Find where the given text appears and provide that cell's center as [x, y] coordinate. 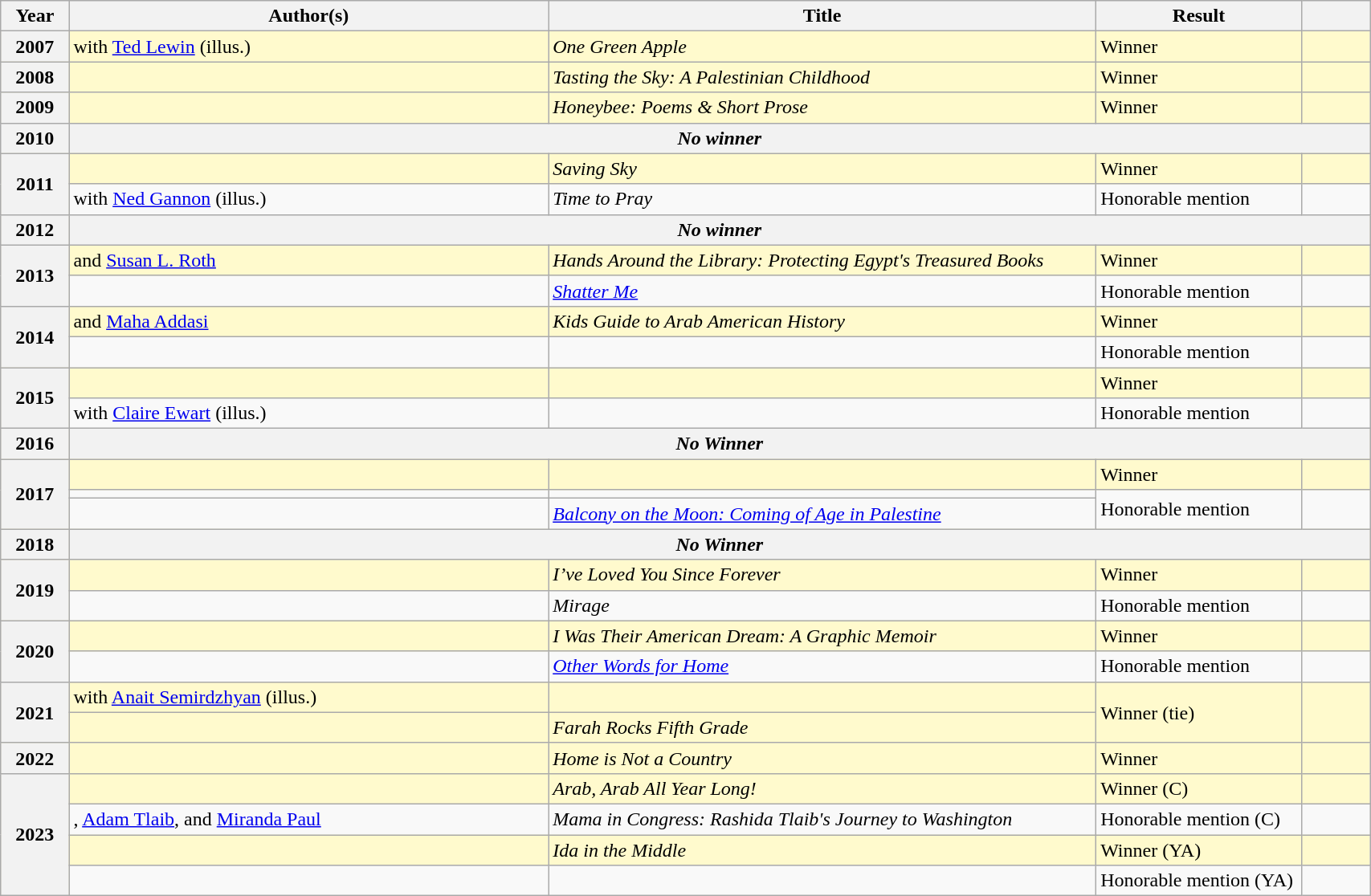
I’ve Loved You Since Forever [822, 575]
2021 [35, 712]
Ida in the Middle [822, 850]
Mirage [822, 605]
Title [822, 16]
Winner (C) [1199, 788]
2010 [35, 138]
Arab, Arab All Year Long! [822, 788]
with Claire Ewart (illus.) [308, 413]
2014 [35, 336]
2011 [35, 184]
One Green Apple [822, 47]
and Susan L. Roth [308, 260]
2013 [35, 275]
2007 [35, 47]
with Ned Gannon (illus.) [308, 199]
Honorable mention (YA) [1199, 881]
2017 [35, 495]
2016 [35, 444]
Mama in Congress: Rashida Tlaib's Journey to Washington [822, 819]
Farah Rocks Fifth Grade [822, 727]
Other Words for Home [822, 666]
I Was Their American Dream: A Graphic Memoir [822, 636]
Winner (YA) [1199, 850]
and Maha Addasi [308, 321]
Result [1199, 16]
Time to Pray [822, 199]
Home is Not a Country [822, 758]
2018 [35, 544]
2008 [35, 77]
Winner (tie) [1199, 712]
2023 [35, 834]
2022 [35, 758]
2009 [35, 108]
Author(s) [308, 16]
with Ted Lewin (illus.) [308, 47]
Tasting the Sky: A Palestinian Childhood [822, 77]
Balcony on the Moon: Coming of Age in Palestine [822, 514]
Saving Sky [822, 169]
2015 [35, 398]
2019 [35, 590]
, Adam Tlaib, and Miranda Paul [308, 819]
2012 [35, 230]
Year [35, 16]
Hands Around the Library: Protecting Egypt's Treasured Books [822, 260]
Kids Guide to Arab American History [822, 321]
Honorable mention (C) [1199, 819]
Shatter Me [822, 291]
Honeybee: Poems & Short Prose [822, 108]
2020 [35, 651]
with Anait Semirdzhyan (illus.) [308, 697]
